Determine the (x, y) coordinate at the center of the cell enclosing the given text.  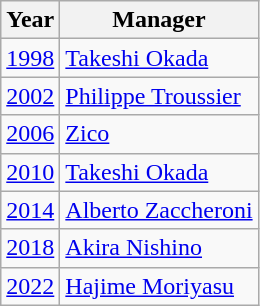
2022 (30, 286)
Alberto Zaccheroni (159, 210)
2002 (30, 96)
Philippe Troussier (159, 96)
2014 (30, 210)
Year (30, 20)
Zico (159, 134)
2018 (30, 248)
Akira Nishino (159, 248)
Hajime Moriyasu (159, 286)
2006 (30, 134)
1998 (30, 58)
2010 (30, 172)
Manager (159, 20)
